From the cell containing the given text, extract its center point as [X, Y] coordinate. 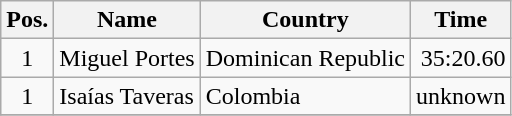
Time [461, 20]
Pos. [28, 20]
Isaías Taveras [127, 96]
Miguel Portes [127, 58]
Country [305, 20]
Name [127, 20]
unknown [461, 96]
Dominican Republic [305, 58]
Colombia [305, 96]
35:20.60 [461, 58]
